Return [X, Y] of the center of cell containing provided text 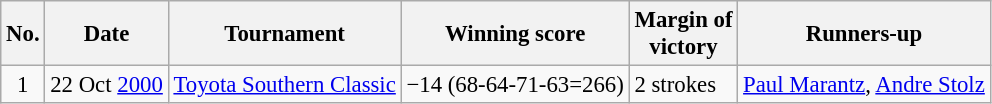
Winning score [515, 34]
1 [23, 85]
Runners-up [864, 34]
Paul Marantz, Andre Stolz [864, 85]
2 strokes [684, 85]
−14 (68-64-71-63=266) [515, 85]
22 Oct 2000 [106, 85]
Toyota Southern Classic [284, 85]
Margin ofvictory [684, 34]
Tournament [284, 34]
Date [106, 34]
No. [23, 34]
